Find where the given text appears and provide that cell's center as (x, y) coordinate. 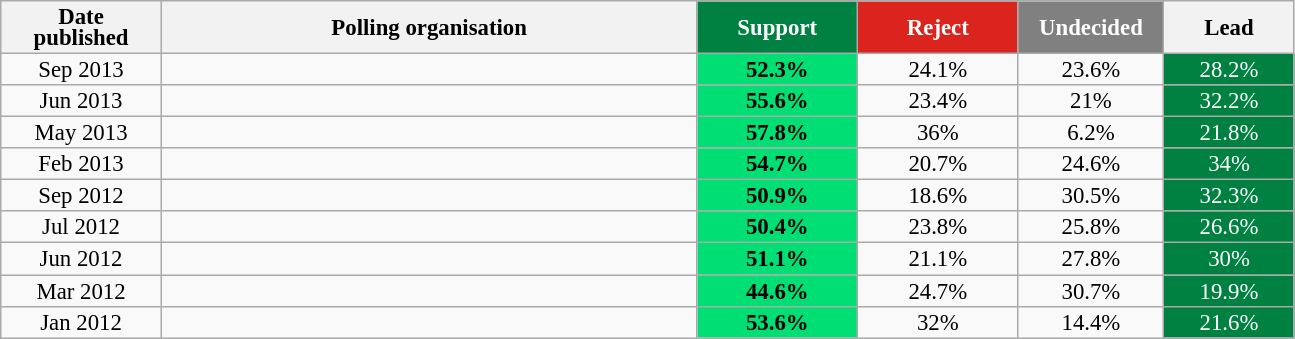
25.8% (1091, 228)
18.6% (938, 196)
32.2% (1230, 101)
Sep 2013 (82, 70)
Jul 2012 (82, 228)
Sep 2012 (82, 196)
51.1% (778, 259)
6.2% (1091, 133)
34% (1230, 164)
21% (1091, 101)
Jan 2012 (82, 322)
Support (778, 28)
Polling organisation (429, 28)
Lead (1230, 28)
Feb 2013 (82, 164)
27.8% (1091, 259)
24.6% (1091, 164)
30.5% (1091, 196)
24.7% (938, 291)
Reject (938, 28)
36% (938, 133)
24.1% (938, 70)
53.6% (778, 322)
32.3% (1230, 196)
28.2% (1230, 70)
Datepublished (82, 28)
21.1% (938, 259)
44.6% (778, 291)
Mar 2012 (82, 291)
50.9% (778, 196)
50.4% (778, 228)
23.8% (938, 228)
14.4% (1091, 322)
Jun 2012 (82, 259)
20.7% (938, 164)
Undecided (1091, 28)
26.6% (1230, 228)
52.3% (778, 70)
30.7% (1091, 291)
21.8% (1230, 133)
57.8% (778, 133)
54.7% (778, 164)
May 2013 (82, 133)
30% (1230, 259)
23.6% (1091, 70)
Jun 2013 (82, 101)
23.4% (938, 101)
32% (938, 322)
19.9% (1230, 291)
21.6% (1230, 322)
55.6% (778, 101)
